Return the (x, y) coordinate for the center point of the cell that contains the specified text.  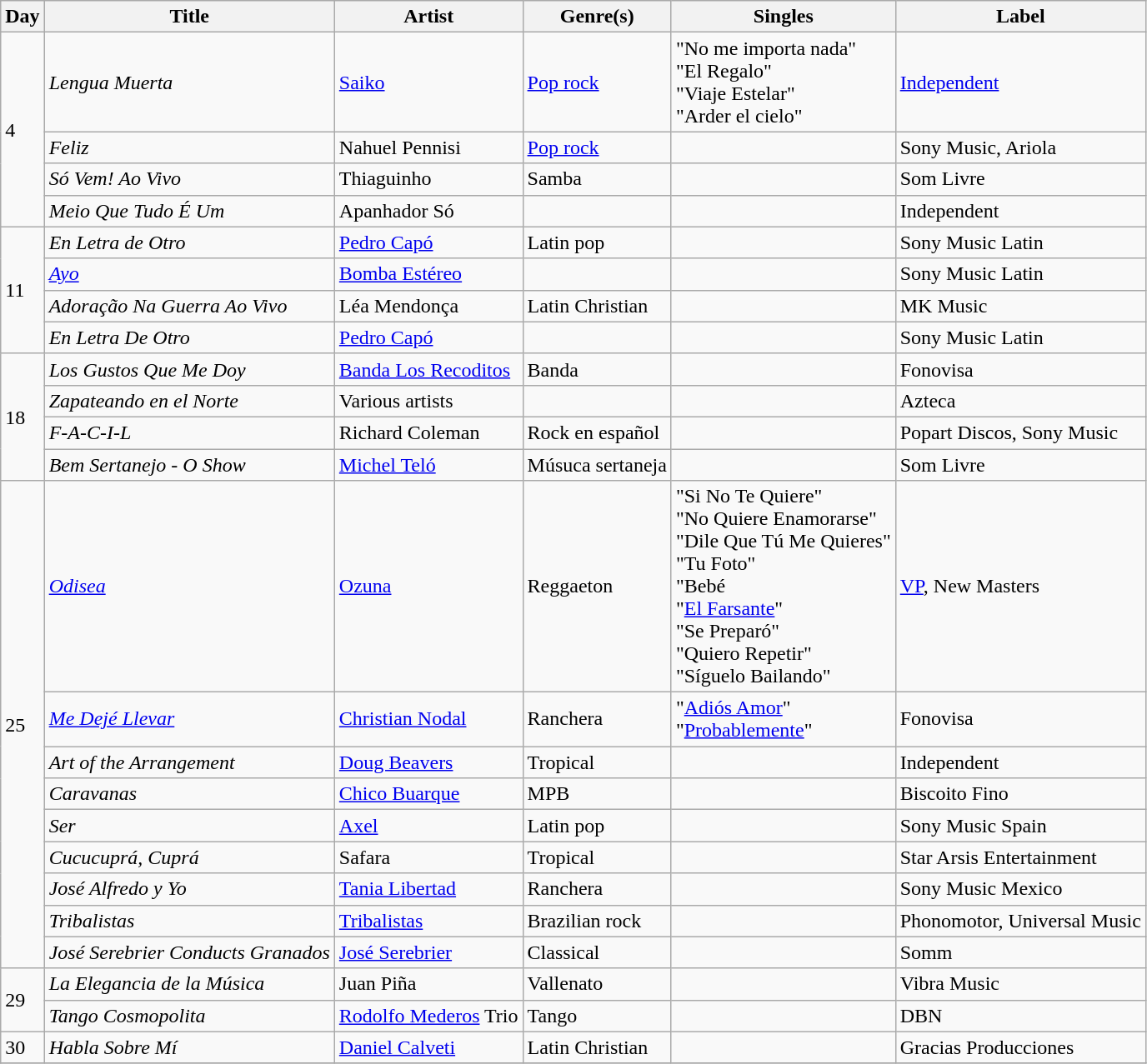
Reggaeton (597, 587)
Title (189, 17)
Rock en español (597, 432)
MK Music (1020, 306)
Art of the Arrangement (189, 762)
4 (23, 130)
Richard Coleman (428, 432)
Sony Music Mexico (1020, 889)
Los Gustos Que Me Doy (189, 369)
Ozuna (428, 587)
Vibra Music (1020, 984)
MPB (597, 794)
Brazilian rock (597, 921)
F-A-C-I-L (189, 432)
Axel (428, 826)
Rodolfo Mederos Trio (428, 1016)
Músuca sertaneja (597, 464)
Various artists (428, 401)
En Letra De Otro (189, 337)
Lengua Muerta (189, 82)
Tania Libertad (428, 889)
La Elegancia de la Música (189, 984)
Chico Buarque (428, 794)
Bomba Estéreo (428, 274)
Me Dejé Llevar (189, 720)
Sony Music, Ariola (1020, 147)
Singles (784, 17)
Samba (597, 179)
Léa Mendonça (428, 306)
Feliz (189, 147)
30 (23, 1047)
Michel Teló (428, 464)
José Alfredo y Yo (189, 889)
Doug Beavers (428, 762)
Label (1020, 17)
José Serebrier (428, 952)
Classical (597, 952)
Daniel Calveti (428, 1047)
Ser (189, 826)
Vallenato (597, 984)
Zapateando en el Norte (189, 401)
Gracias Producciones (1020, 1047)
Popart Discos, Sony Music (1020, 432)
Caravanas (189, 794)
José Serebrier Conducts Granados (189, 952)
Star Arsis Entertainment (1020, 857)
Somm (1020, 952)
Sony Music Spain (1020, 826)
Phonomotor, Universal Music (1020, 921)
Artist (428, 17)
Tango (597, 1016)
Azteca (1020, 401)
Meio Que Tudo É Um (189, 211)
Day (23, 17)
18 (23, 417)
25 (23, 725)
En Letra de Otro (189, 242)
Banda Los Recoditos (428, 369)
Nahuel Pennisi (428, 147)
Odisea (189, 587)
"Si No Te Quiere""No Quiere Enamorarse""Dile Que Tú Me Quieres""Tu Foto""Bebé"El Farsante""Se Preparó""Quiero Repetir""Síguelo Bailando" (784, 587)
Thiaguinho (428, 179)
Saiko (428, 82)
VP, New Masters (1020, 587)
Tango Cosmopolita (189, 1016)
Apanhador Só (428, 211)
Adoração Na Guerra Ao Vivo (189, 306)
Só Vem! Ao Vivo (189, 179)
Safara (428, 857)
Banda (597, 369)
Genre(s) (597, 17)
Juan Piña (428, 984)
DBN (1020, 1016)
Ayo (189, 274)
Biscoito Fino (1020, 794)
Habla Sobre Mí (189, 1047)
Bem Sertanejo - O Show (189, 464)
Christian Nodal (428, 720)
11 (23, 290)
29 (23, 1000)
"Adiós Amor""Probablemente" (784, 720)
Cucucuprá, Cuprá (189, 857)
"No me importa nada""El Regalo""Viaje Estelar""Arder el cielo" (784, 82)
